For the text-containing cell, return its midpoint in [x, y] coordinate format. 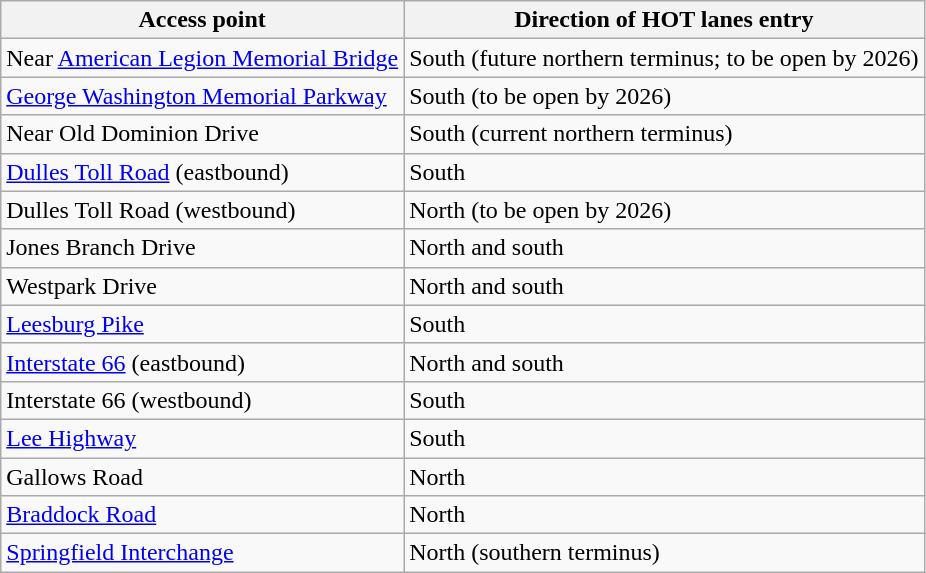
Gallows Road [202, 477]
Near American Legion Memorial Bridge [202, 58]
Leesburg Pike [202, 324]
Interstate 66 (westbound) [202, 400]
Jones Branch Drive [202, 248]
South (to be open by 2026) [664, 96]
North (southern terminus) [664, 553]
George Washington Memorial Parkway [202, 96]
South (future northern terminus; to be open by 2026) [664, 58]
Springfield Interchange [202, 553]
North (to be open by 2026) [664, 210]
South (current northern terminus) [664, 134]
Access point [202, 20]
Dulles Toll Road (eastbound) [202, 172]
Direction of HOT lanes entry [664, 20]
Interstate 66 (eastbound) [202, 362]
Near Old Dominion Drive [202, 134]
Dulles Toll Road (westbound) [202, 210]
Westpark Drive [202, 286]
Lee Highway [202, 438]
Braddock Road [202, 515]
